Determine the (X, Y) coordinate at the center of the cell enclosing the given text.  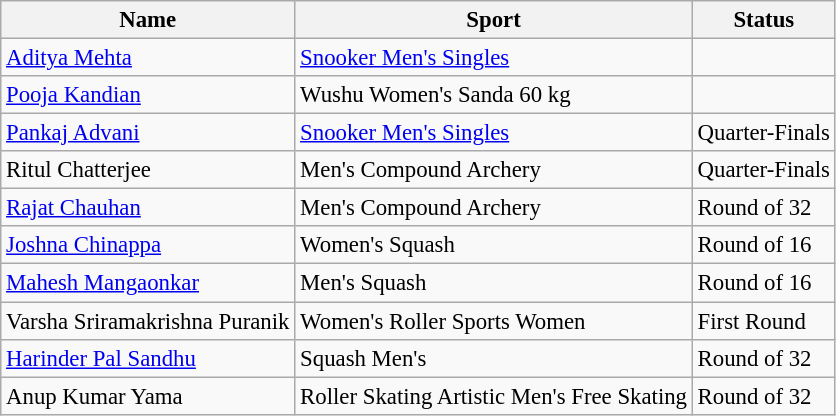
Women's Squash (494, 245)
Pankaj Advani (148, 133)
Name (148, 20)
Wushu Women's Sanda 60 kg (494, 95)
Anup Kumar Yama (148, 396)
Harinder Pal Sandhu (148, 358)
Sport (494, 20)
Mahesh Mangaonkar (148, 283)
Rajat Chauhan (148, 208)
First Round (764, 321)
Varsha Sriramakrishna Puranik (148, 321)
Squash Men's (494, 358)
Status (764, 20)
Roller Skating Artistic Men's Free Skating (494, 396)
Ritul Chatterjee (148, 170)
Women's Roller Sports Women (494, 321)
Joshna Chinappa (148, 245)
Pooja Kandian (148, 95)
Aditya Mehta (148, 58)
Men's Squash (494, 283)
